Find where the given text appears and provide that cell's center as [x, y] coordinate. 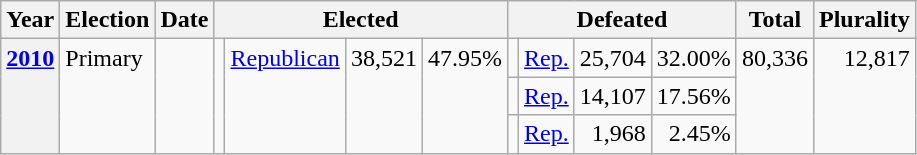
Republican [285, 96]
12,817 [864, 96]
47.95% [464, 96]
Plurality [864, 20]
Defeated [622, 20]
Elected [361, 20]
Primary [108, 96]
Date [184, 20]
Year [30, 20]
32.00% [694, 58]
2010 [30, 96]
38,521 [384, 96]
Election [108, 20]
14,107 [612, 96]
2.45% [694, 134]
1,968 [612, 134]
17.56% [694, 96]
Total [774, 20]
25,704 [612, 58]
80,336 [774, 96]
